Scan for the cell matching the given text and deliver its [X, Y] coordinate at center. 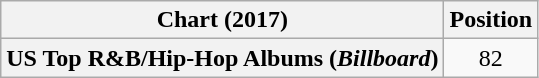
US Top R&B/Hip-Hop Albums (Billboard) [222, 58]
Position [491, 20]
82 [491, 58]
Chart (2017) [222, 20]
